Extract the (X, Y) coordinate from the center of the cell holding the provided text.  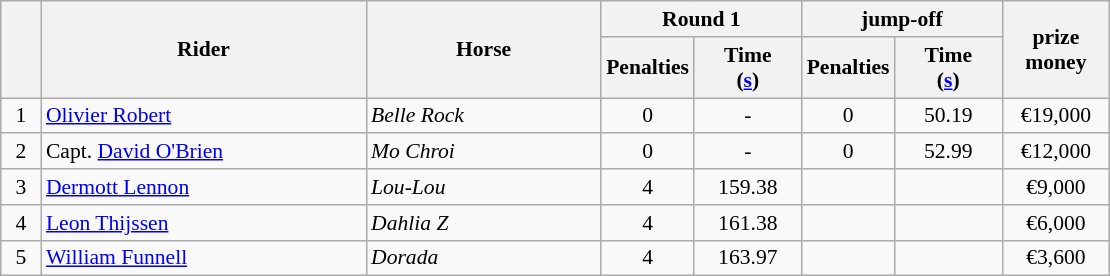
Dahlia Z (484, 223)
3 (21, 187)
Round 1 (701, 19)
5 (21, 258)
50.19 (948, 116)
159.38 (748, 187)
€12,000 (1056, 152)
Lou-Lou (484, 187)
€19,000 (1056, 116)
Rider (204, 50)
William Funnell (204, 258)
Capt. David O'Brien (204, 152)
Leon Thijssen (204, 223)
prizemoney (1056, 50)
jump-off (902, 19)
Belle Rock (484, 116)
163.97 (748, 258)
Olivier Robert (204, 116)
2 (21, 152)
Dorada (484, 258)
Dermott Lennon (204, 187)
€3,600 (1056, 258)
Horse (484, 50)
Mo Chroi (484, 152)
€9,000 (1056, 187)
€6,000 (1056, 223)
161.38 (748, 223)
52.99 (948, 152)
1 (21, 116)
